Return [x, y] of the center of cell containing provided text 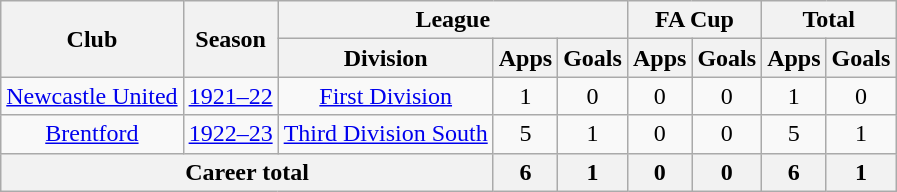
Brentford [92, 134]
Club [92, 39]
Third Division South [386, 134]
League [452, 20]
Season [230, 39]
FA Cup [694, 20]
Division [386, 58]
Total [829, 20]
Career total [247, 172]
Newcastle United [92, 96]
1922–23 [230, 134]
First Division [386, 96]
1921–22 [230, 96]
